Return (x, y) of the center of cell containing provided text 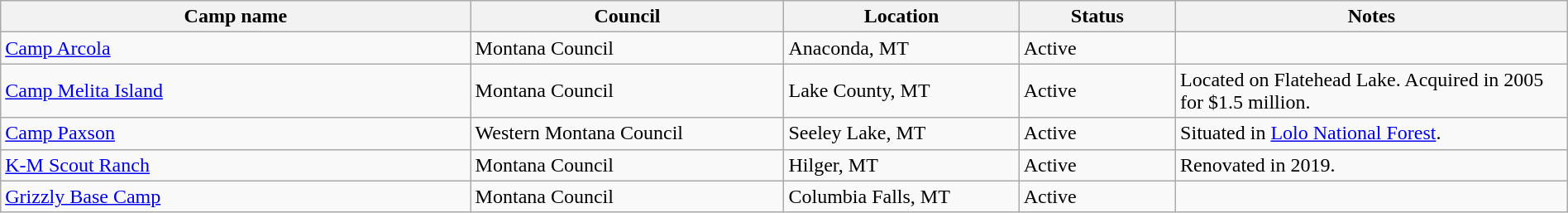
Seeley Lake, MT (901, 133)
Located on Flatehead Lake. Acquired in 2005 for $1.5 million. (1372, 91)
Camp name (236, 17)
Hilger, MT (901, 165)
Anaconda, MT (901, 48)
Council (627, 17)
Lake County, MT (901, 91)
Western Montana Council (627, 133)
Location (901, 17)
Grizzly Base Camp (236, 196)
K-M Scout Ranch (236, 165)
Columbia Falls, MT (901, 196)
Situated in Lolo National Forest. (1372, 133)
Camp Arcola (236, 48)
Renovated in 2019. (1372, 165)
Camp Paxson (236, 133)
Camp Melita Island (236, 91)
Notes (1372, 17)
Status (1097, 17)
